Find where the given text appears and provide that cell's center as [X, Y] coordinate. 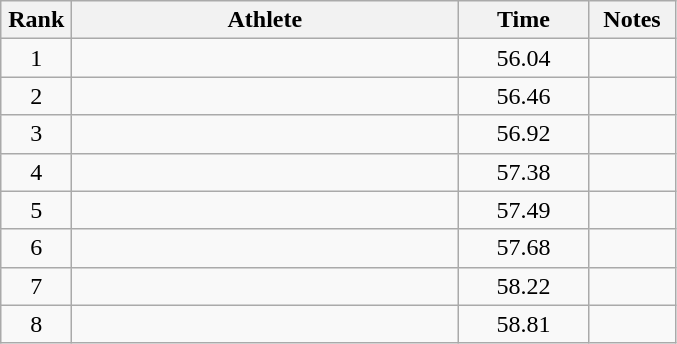
5 [36, 210]
Athlete [265, 20]
1 [36, 58]
7 [36, 286]
8 [36, 324]
57.38 [524, 172]
4 [36, 172]
56.46 [524, 96]
56.92 [524, 134]
3 [36, 134]
2 [36, 96]
57.68 [524, 248]
58.22 [524, 286]
56.04 [524, 58]
58.81 [524, 324]
Time [524, 20]
6 [36, 248]
Rank [36, 20]
Notes [632, 20]
57.49 [524, 210]
